Find where the given text appears and provide that cell's center as [X, Y] coordinate. 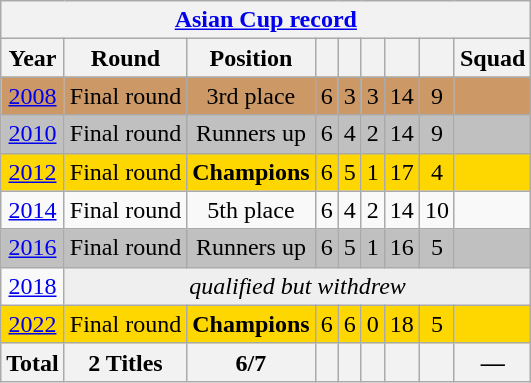
10 [436, 210]
Total [33, 362]
Asian Cup record [266, 20]
2018 [33, 286]
2016 [33, 248]
2 Titles [125, 362]
18 [402, 324]
2014 [33, 210]
Round [125, 58]
2022 [33, 324]
5th place [251, 210]
2008 [33, 96]
qualified but withdrew [298, 286]
17 [402, 172]
— [492, 362]
Year [33, 58]
3rd place [251, 96]
0 [372, 324]
2012 [33, 172]
Squad [492, 58]
2010 [33, 134]
6/7 [251, 362]
16 [402, 248]
Position [251, 58]
